Search for the cell housing the specified text and yield its (x, y) center coordinate. 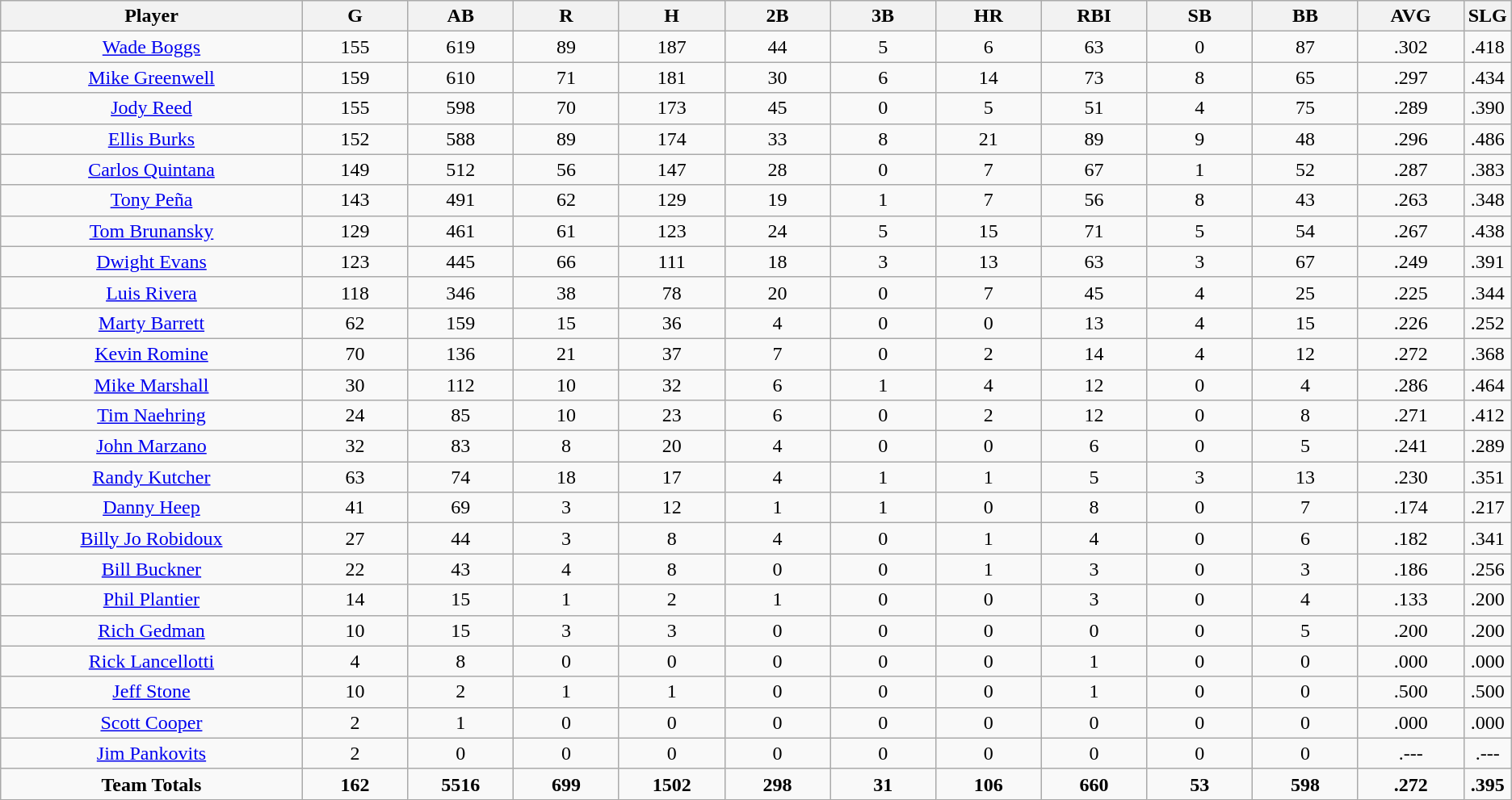
588 (460, 139)
118 (355, 292)
Mike Greenwell (152, 77)
346 (460, 292)
Rick Lancellotti (152, 661)
19 (777, 200)
Player (152, 16)
17 (672, 477)
Scott Cooper (152, 723)
Tom Brunansky (152, 231)
.368 (1488, 354)
.418 (1488, 47)
174 (672, 139)
298 (777, 784)
.241 (1410, 446)
162 (355, 784)
112 (460, 385)
Luis Rivera (152, 292)
Jody Reed (152, 108)
.226 (1410, 323)
.486 (1488, 139)
181 (672, 77)
.267 (1410, 231)
610 (460, 77)
53 (1200, 784)
.225 (1410, 292)
78 (672, 292)
.390 (1488, 108)
.351 (1488, 477)
.438 (1488, 231)
Wade Boggs (152, 47)
136 (460, 354)
5516 (460, 784)
52 (1305, 170)
R (567, 16)
.287 (1410, 170)
HR (989, 16)
.302 (1410, 47)
.383 (1488, 170)
.391 (1488, 262)
38 (567, 292)
66 (567, 262)
Marty Barrett (152, 323)
Team Totals (152, 784)
RBI (1094, 16)
28 (777, 170)
Jim Pankovits (152, 753)
.252 (1488, 323)
John Marzano (152, 446)
51 (1094, 108)
Jeff Stone (152, 692)
699 (567, 784)
106 (989, 784)
G (355, 16)
85 (460, 416)
1502 (672, 784)
143 (355, 200)
2B (777, 16)
147 (672, 170)
74 (460, 477)
187 (672, 47)
23 (672, 416)
SB (1200, 16)
.249 (1410, 262)
36 (672, 323)
65 (1305, 77)
Ellis Burks (152, 139)
.133 (1410, 600)
33 (777, 139)
111 (672, 262)
.464 (1488, 385)
22 (355, 569)
75 (1305, 108)
Tim Naehring (152, 416)
.395 (1488, 784)
.271 (1410, 416)
.256 (1488, 569)
461 (460, 231)
619 (460, 47)
Billy Jo Robidoux (152, 538)
Phil Plantier (152, 600)
9 (1200, 139)
73 (1094, 77)
61 (567, 231)
152 (355, 139)
31 (884, 784)
.341 (1488, 538)
83 (460, 446)
.434 (1488, 77)
Danny Heep (152, 508)
.182 (1410, 538)
Randy Kutcher (152, 477)
Rich Gedman (152, 630)
.217 (1488, 508)
.348 (1488, 200)
.344 (1488, 292)
512 (460, 170)
SLG (1488, 16)
.174 (1410, 508)
.186 (1410, 569)
27 (355, 538)
AVG (1410, 16)
BB (1305, 16)
37 (672, 354)
.286 (1410, 385)
149 (355, 170)
41 (355, 508)
87 (1305, 47)
Carlos Quintana (152, 170)
25 (1305, 292)
445 (460, 262)
.263 (1410, 200)
AB (460, 16)
491 (460, 200)
660 (1094, 784)
Bill Buckner (152, 569)
3B (884, 16)
Dwight Evans (152, 262)
Mike Marshall (152, 385)
173 (672, 108)
69 (460, 508)
54 (1305, 231)
.230 (1410, 477)
H (672, 16)
.296 (1410, 139)
.297 (1410, 77)
.412 (1488, 416)
Kevin Romine (152, 354)
Tony Peña (152, 200)
48 (1305, 139)
